Identify which cell holds the provided text, then report its [X, Y] central coordinate. 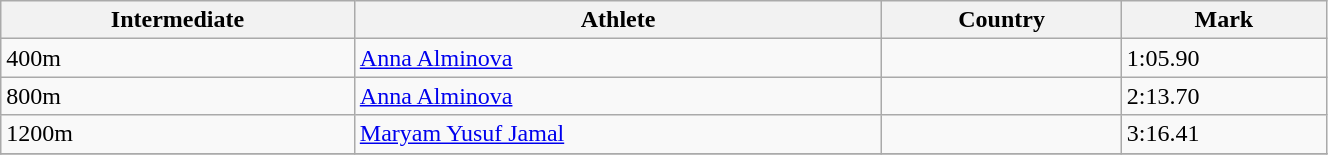
1:05.90 [1224, 58]
Athlete [618, 20]
Mark [1224, 20]
1200m [178, 134]
3:16.41 [1224, 134]
Country [1002, 20]
800m [178, 96]
400m [178, 58]
Intermediate [178, 20]
Maryam Yusuf Jamal [618, 134]
2:13.70 [1224, 96]
